Identify which cell holds the provided text, then report its (x, y) central coordinate. 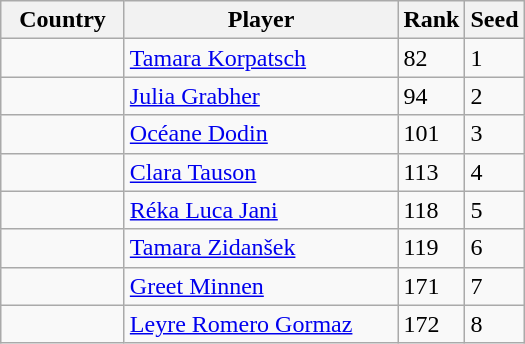
Océane Dodin (261, 134)
119 (432, 248)
Greet Minnen (261, 286)
Seed (494, 20)
171 (432, 286)
Tamara Korpatsch (261, 58)
Tamara Zidanšek (261, 248)
Country (63, 20)
2 (494, 96)
Clara Tauson (261, 172)
Julia Grabher (261, 96)
94 (432, 96)
101 (432, 134)
118 (432, 210)
172 (432, 324)
8 (494, 324)
5 (494, 210)
Player (261, 20)
Leyre Romero Gormaz (261, 324)
Rank (432, 20)
1 (494, 58)
7 (494, 286)
6 (494, 248)
4 (494, 172)
82 (432, 58)
113 (432, 172)
3 (494, 134)
Réka Luca Jani (261, 210)
